Return the [X, Y] coordinate for the center point of the cell that contains the specified text.  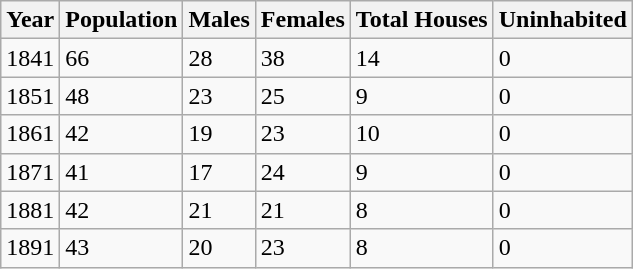
1891 [30, 248]
14 [422, 58]
25 [302, 96]
Uninhabited [562, 20]
19 [219, 134]
1851 [30, 96]
66 [122, 58]
24 [302, 172]
Females [302, 20]
17 [219, 172]
Year [30, 20]
43 [122, 248]
28 [219, 58]
41 [122, 172]
Population [122, 20]
1861 [30, 134]
38 [302, 58]
1841 [30, 58]
Total Houses [422, 20]
20 [219, 248]
Males [219, 20]
48 [122, 96]
1871 [30, 172]
1881 [30, 210]
10 [422, 134]
